Output the (X, Y) coordinate of the center of the cell containing the given text.  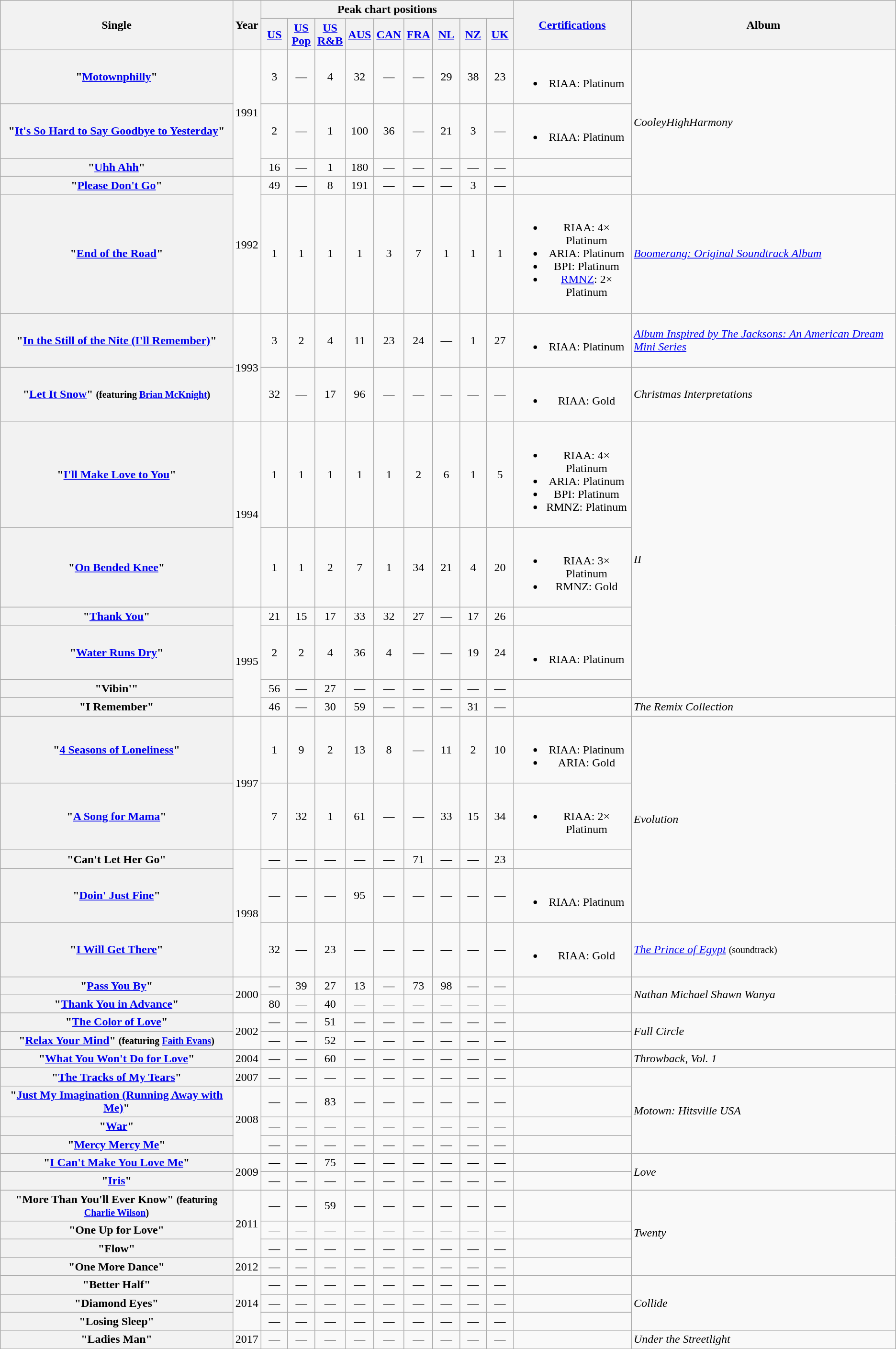
80 (274, 1004)
The Remix Collection (763, 707)
19 (473, 652)
Nathan Michael Shawn Wanya (763, 995)
51 (330, 1022)
"What You Won't Do for Love" (117, 1058)
52 (330, 1040)
Boomerang: Original Soundtrack Album (763, 254)
1998 (247, 913)
46 (274, 707)
"4 Seasons of Loneliness" (117, 750)
"One Up for Love" (117, 1230)
Christmas Interpretations (763, 394)
Year (247, 25)
49 (274, 185)
2007 (247, 1077)
Album Inspired by The Jacksons: An American Dream Mini Series (763, 340)
"Uhh Ahh" (117, 167)
Throwback, Vol. 1 (763, 1058)
"Ladies Man" (117, 1339)
"I'll Make Love to You" (117, 474)
1992 (247, 245)
2017 (247, 1339)
2008 (247, 1119)
40 (330, 1004)
CooleyHighHarmony (763, 122)
75 (330, 1163)
CAN (389, 34)
73 (418, 986)
US Pop (301, 34)
RIAA: 2× Platinum (572, 817)
Under the Streetlight (763, 1339)
39 (301, 986)
100 (360, 131)
1993 (247, 367)
16 (274, 167)
Album (763, 25)
29 (446, 77)
UK (500, 34)
Single (117, 25)
"Thank You" (117, 616)
NZ (473, 34)
"One More Dance" (117, 1267)
"In the Still of the Nite (I'll Remember)" (117, 340)
RIAA: PlatinumARIA: Gold (572, 750)
1995 (247, 662)
RIAA: 4× PlatinumARIA: PlatinumBPI: PlatinumRMNZ: Platinum (572, 474)
"Motownphilly" (117, 77)
"More Than You'll Ever Know" (featuring Charlie Wilson) (117, 1205)
96 (360, 394)
98 (446, 986)
"Doin' Just Fine" (117, 895)
2004 (247, 1058)
"Vibin'" (117, 689)
2009 (247, 1172)
US (274, 34)
20 (500, 567)
"Please Don't Go" (117, 185)
1997 (247, 783)
Motown: Hitsville USA (763, 1111)
"A Song for Mama" (117, 817)
"I Remember" (117, 707)
Twenty (763, 1233)
"Just My Imagination (Running Away with Me)" (117, 1101)
56 (274, 689)
Peak chart positions (387, 10)
"Water Runs Dry" (117, 652)
5 (500, 474)
"Let It Snow" (featuring Brian McKnight) (117, 394)
US R&B (330, 34)
"On Bended Knee" (117, 567)
"The Color of Love" (117, 1022)
31 (473, 707)
Collide (763, 1303)
"The Tracks of My Tears" (117, 1077)
"Better Half" (117, 1285)
2002 (247, 1031)
II (763, 559)
"I Will Get There" (117, 950)
FRA (418, 34)
"Mercy Mercy Me" (117, 1145)
"Thank You in Advance" (117, 1004)
83 (330, 1101)
"Diamond Eyes" (117, 1303)
95 (360, 895)
NL (446, 34)
9 (301, 750)
"I Can't Make You Love Me" (117, 1163)
Certifications (572, 25)
RIAA: 3× PlatinumRMNZ: Gold (572, 567)
10 (500, 750)
"Can't Let Her Go" (117, 859)
"Relax Your Mind" (featuring Faith Evans) (117, 1040)
The Prince of Egypt (soundtrack) (763, 950)
2014 (247, 1303)
60 (330, 1058)
26 (500, 616)
2000 (247, 995)
61 (360, 817)
1994 (247, 514)
"War" (117, 1126)
"Iris" (117, 1181)
Evolution (763, 820)
"Flow" (117, 1248)
AUS (360, 34)
Full Circle (763, 1031)
"It's So Hard to Say Goodbye to Yesterday" (117, 131)
180 (360, 167)
"Pass You By" (117, 986)
"Losing Sleep" (117, 1321)
38 (473, 77)
30 (330, 707)
RIAA: 4× PlatinumARIA: PlatinumBPI: PlatinumRMNZ: 2× Platinum (572, 254)
2011 (247, 1224)
6 (446, 474)
71 (418, 859)
191 (360, 185)
"End of the Road" (117, 254)
2012 (247, 1267)
1991 (247, 113)
Love (763, 1172)
